Capture the cell that displays the provided text and extract its (X, Y) central coordinate. 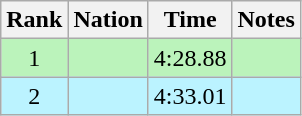
2 (34, 96)
Rank (34, 20)
1 (34, 58)
Time (190, 20)
4:33.01 (190, 96)
4:28.88 (190, 58)
Notes (266, 20)
Nation (108, 20)
